Identify which cell holds the provided text, then report its (x, y) central coordinate. 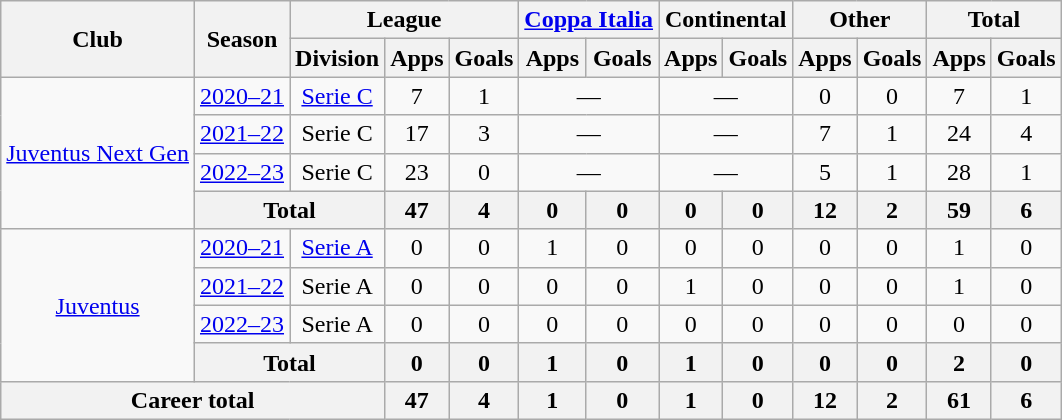
Juventus (98, 305)
Other (860, 20)
3 (484, 134)
23 (417, 172)
59 (959, 210)
24 (959, 134)
17 (417, 134)
61 (959, 400)
Season (242, 39)
Division (338, 58)
League (404, 20)
Coppa Italia (589, 20)
Club (98, 39)
5 (825, 172)
Juventus Next Gen (98, 153)
28 (959, 172)
Continental (726, 20)
Career total (193, 400)
